Extract the (x, y) coordinate from the center of the cell holding the provided text.  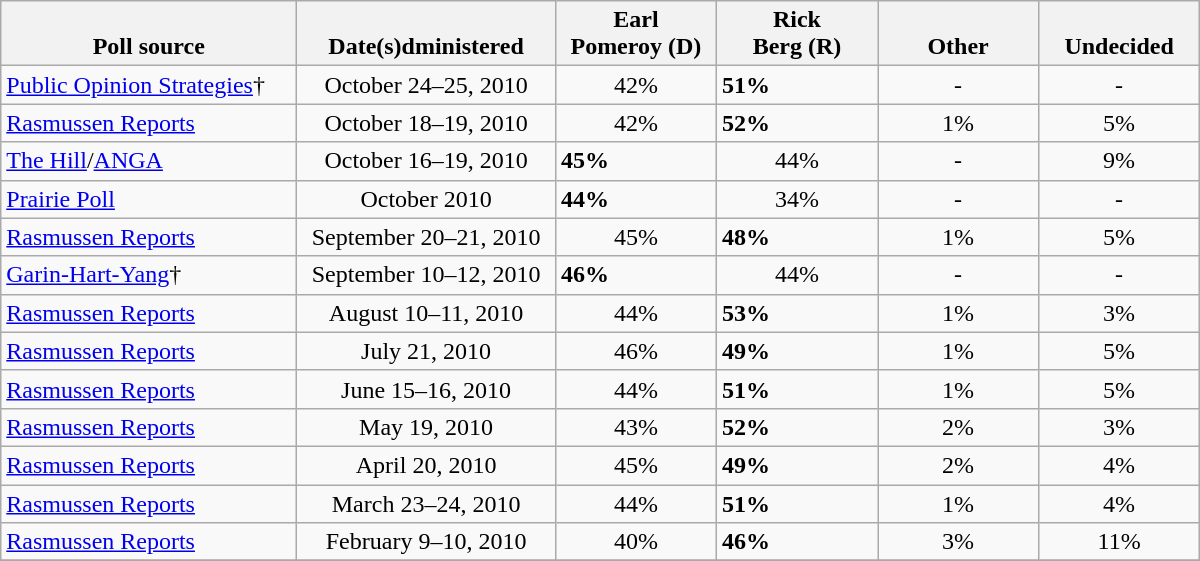
February 9–10, 2010 (426, 542)
October 2010 (426, 199)
43% (636, 427)
September 20–21, 2010 (426, 237)
Poll source (149, 34)
June 15–16, 2010 (426, 389)
53% (796, 313)
October 18–19, 2010 (426, 123)
Undecided (1120, 34)
Prairie Poll (149, 199)
34% (796, 199)
April 20, 2010 (426, 465)
Other (958, 34)
The Hill/ANGA (149, 161)
August 10–11, 2010 (426, 313)
48% (796, 237)
EarlPomeroy (D) (636, 34)
October 16–19, 2010 (426, 161)
Garin-Hart-Yang† (149, 275)
40% (636, 542)
October 24–25, 2010 (426, 85)
9% (1120, 161)
July 21, 2010 (426, 351)
May 19, 2010 (426, 427)
Public Opinion Strategies† (149, 85)
RickBerg (R) (796, 34)
March 23–24, 2010 (426, 503)
Date(s)dministered (426, 34)
11% (1120, 542)
September 10–12, 2010 (426, 275)
